Determine the [x, y] coordinate at the center of the cell enclosing the given text.  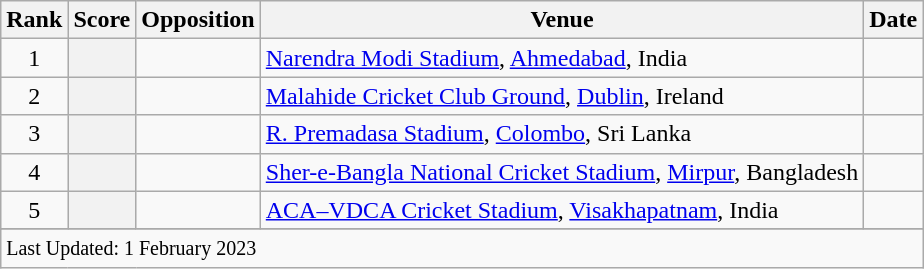
Narendra Modi Stadium, Ahmedabad, India [562, 58]
Opposition [198, 20]
ACA–VDCA Cricket Stadium, Visakhapatnam, India [562, 210]
4 [34, 172]
Date [894, 20]
Score [102, 20]
5 [34, 210]
3 [34, 134]
R. Premadasa Stadium, Colombo, Sri Lanka [562, 134]
Sher-e-Bangla National Cricket Stadium, Mirpur, Bangladesh [562, 172]
1 [34, 58]
2 [34, 96]
Venue [562, 20]
Malahide Cricket Club Ground, Dublin, Ireland [562, 96]
Last Updated: 1 February 2023 [462, 248]
Rank [34, 20]
